Determine the (x, y) coordinate at the center of the cell enclosing the given text.  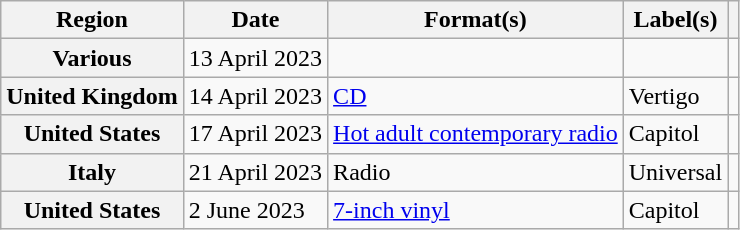
Label(s) (675, 20)
Universal (675, 172)
14 April 2023 (255, 96)
Various (92, 58)
Date (255, 20)
Hot adult contemporary radio (476, 134)
Vertigo (675, 96)
2 June 2023 (255, 210)
7-inch vinyl (476, 210)
CD (476, 96)
Radio (476, 172)
13 April 2023 (255, 58)
21 April 2023 (255, 172)
17 April 2023 (255, 134)
Region (92, 20)
Italy (92, 172)
United Kingdom (92, 96)
Format(s) (476, 20)
